Output the [X, Y] coordinate of the center of the cell containing the given text.  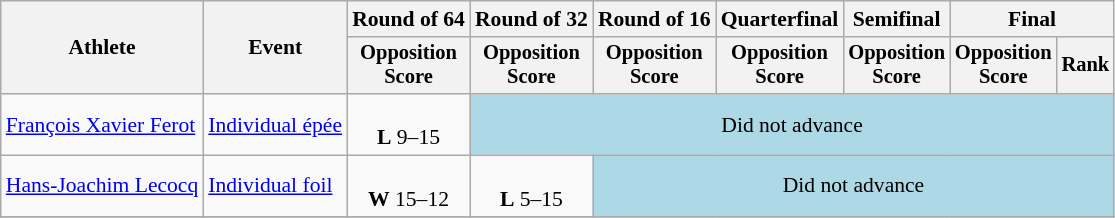
L 5–15 [532, 186]
Semifinal [896, 19]
Event [275, 48]
Hans-Joachim Lecocq [102, 186]
Round of 16 [654, 19]
L 9–15 [408, 124]
Individual foil [275, 186]
Final [1032, 19]
Round of 32 [532, 19]
François Xavier Ferot [102, 124]
Quarterfinal [780, 19]
W 15–12 [408, 186]
Round of 64 [408, 19]
Rank [1086, 66]
Individual épée [275, 124]
Athlete [102, 48]
